Capture the cell that displays the provided text and extract its (X, Y) central coordinate. 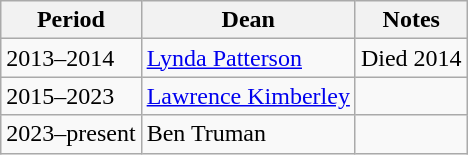
Dean (248, 20)
Lynda Patterson (248, 58)
2015–2023 (71, 96)
Died 2014 (411, 58)
Lawrence Kimberley (248, 96)
Notes (411, 20)
Period (71, 20)
Ben Truman (248, 134)
2013–2014 (71, 58)
2023–present (71, 134)
